Scan for the cell matching the given text and deliver its [X, Y] coordinate at center. 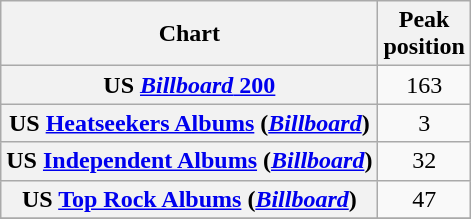
32 [424, 161]
US Independent Albums (Billboard) [190, 161]
Peakposition [424, 34]
163 [424, 85]
US Billboard 200 [190, 85]
Chart [190, 34]
47 [424, 199]
US Heatseekers Albums (Billboard) [190, 123]
3 [424, 123]
US Top Rock Albums (Billboard) [190, 199]
